Identify which cell holds the provided text, then report its [X, Y] central coordinate. 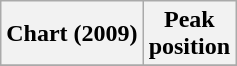
Chart (2009) [72, 34]
Peakposition [189, 34]
